Find where the given text appears and provide that cell's center as (X, Y) coordinate. 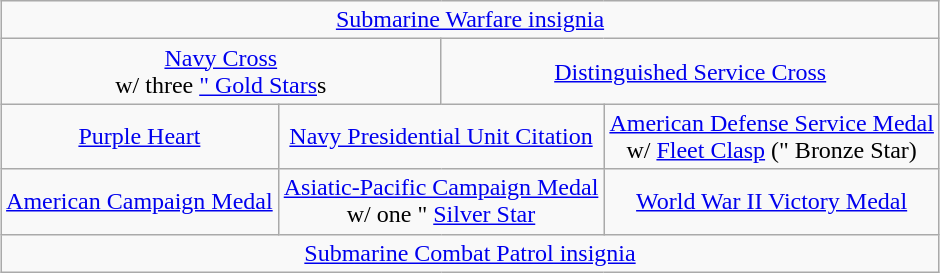
Navy Crossw/ three " Gold Starss (221, 72)
Distinguished Service Cross (690, 72)
World War II Victory Medal (772, 202)
Purple Heart (140, 136)
American Campaign Medal (140, 202)
Submarine Combat Patrol insignia (470, 253)
Navy Presidential Unit Citation (441, 136)
American Defense Service Medalw/ Fleet Clasp (" Bronze Star) (772, 136)
Submarine Warfare insignia (470, 20)
Asiatic-Pacific Campaign Medalw/ one " Silver Star (441, 202)
